Scan for the cell matching the given text and deliver its (x, y) coordinate at center. 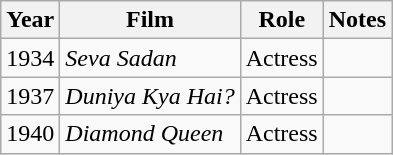
Duniya Kya Hai? (150, 96)
Role (282, 20)
Year (30, 20)
Diamond Queen (150, 134)
Notes (357, 20)
Film (150, 20)
1940 (30, 134)
1937 (30, 96)
1934 (30, 58)
Seva Sadan (150, 58)
